Output the [X, Y] coordinate of the center of the cell containing the given text.  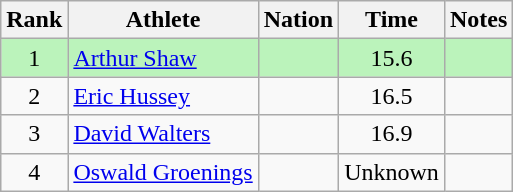
Oswald Groenings [163, 172]
Notes [478, 20]
Time [392, 20]
4 [34, 172]
15.6 [392, 58]
Eric Hussey [163, 96]
Rank [34, 20]
Nation [298, 20]
David Walters [163, 134]
16.5 [392, 96]
16.9 [392, 134]
1 [34, 58]
2 [34, 96]
3 [34, 134]
Unknown [392, 172]
Athlete [163, 20]
Arthur Shaw [163, 58]
